For the text-containing cell, return its midpoint in (x, y) coordinate format. 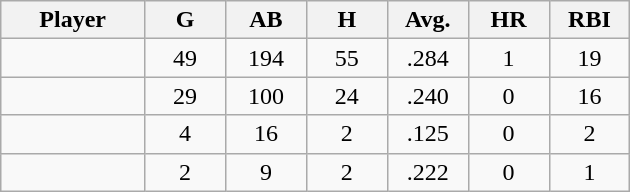
24 (346, 96)
Avg. (428, 20)
100 (266, 96)
.222 (428, 172)
19 (590, 58)
G (186, 20)
4 (186, 134)
.125 (428, 134)
H (346, 20)
Player (73, 20)
HR (508, 20)
RBI (590, 20)
9 (266, 172)
.284 (428, 58)
.240 (428, 96)
29 (186, 96)
55 (346, 58)
AB (266, 20)
194 (266, 58)
49 (186, 58)
